Locate the cell with the specified text and output its (X, Y) center coordinate. 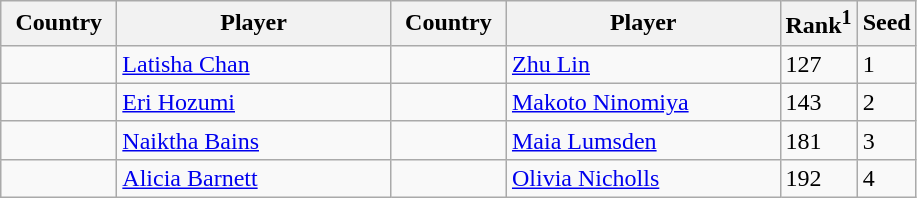
Naiktha Bains (254, 140)
Latisha Chan (254, 64)
Makoto Ninomiya (643, 102)
181 (818, 140)
Zhu Lin (643, 64)
192 (818, 178)
143 (818, 102)
1 (886, 64)
4 (886, 178)
Rank1 (818, 24)
Maia Lumsden (643, 140)
127 (818, 64)
Seed (886, 24)
2 (886, 102)
Olivia Nicholls (643, 178)
Eri Hozumi (254, 102)
3 (886, 140)
Alicia Barnett (254, 178)
